Return the (X, Y) coordinate for the center point of the cell that contains the specified text.  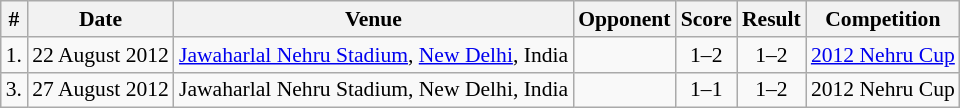
27 August 2012 (100, 90)
Venue (374, 19)
3. (14, 90)
Competition (883, 19)
Result (772, 19)
# (14, 19)
22 August 2012 (100, 55)
Score (706, 19)
1. (14, 55)
Date (100, 19)
1–1 (706, 90)
Opponent (624, 19)
